Capture the cell that displays the provided text and extract its [X, Y] central coordinate. 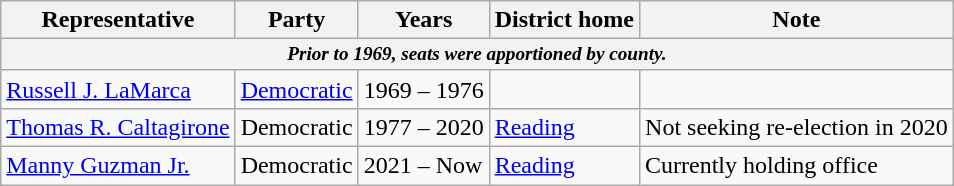
Russell J. LaMarca [118, 89]
Not seeking re-election in 2020 [797, 128]
Years [424, 20]
Note [797, 20]
Thomas R. Caltagirone [118, 128]
1977 – 2020 [424, 128]
2021 – Now [424, 166]
Representative [118, 20]
Manny Guzman Jr. [118, 166]
District home [564, 20]
1969 – 1976 [424, 89]
Currently holding office [797, 166]
Party [296, 20]
Prior to 1969, seats were apportioned by county. [477, 55]
